Output the (x, y) coordinate of the center of the cell containing the given text.  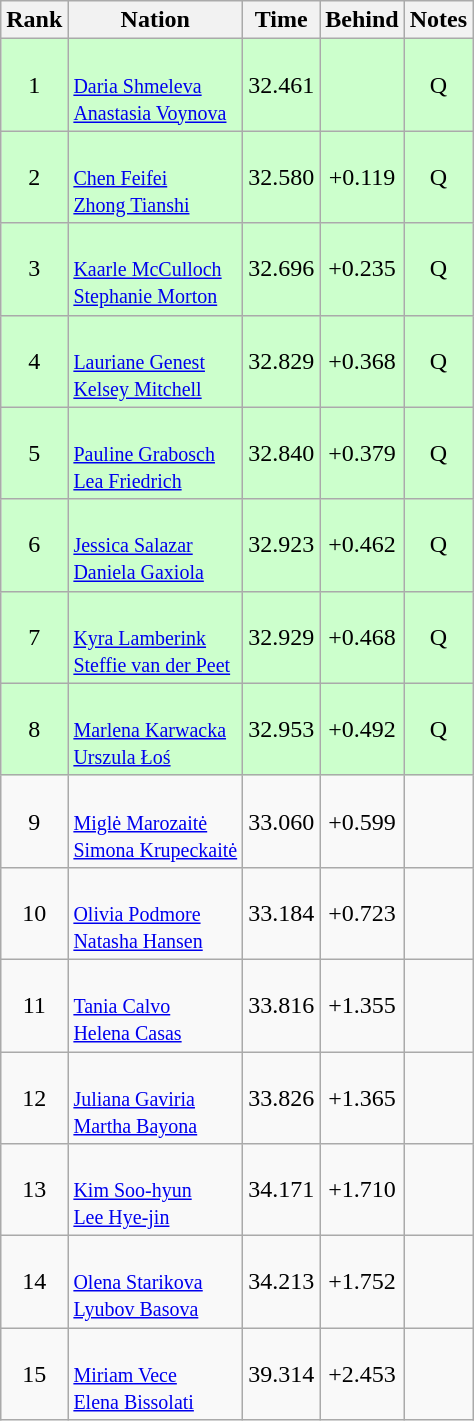
+0.462 (362, 545)
Chen FeifeiZhong Tianshi (156, 177)
3 (34, 269)
11 (34, 1005)
32.696 (282, 269)
1 (34, 85)
+2.453 (362, 1374)
7 (34, 637)
+0.723 (362, 913)
4 (34, 361)
+0.119 (362, 177)
+0.492 (362, 729)
13 (34, 1190)
Rank (34, 20)
34.213 (282, 1282)
8 (34, 729)
10 (34, 913)
Miriam VeceElena Bissolati (156, 1374)
33.816 (282, 1005)
9 (34, 821)
32.953 (282, 729)
Jessica SalazarDaniela Gaxiola (156, 545)
Kyra LamberinkSteffie van der Peet (156, 637)
Marlena KarwackaUrszula Łoś (156, 729)
+1.355 (362, 1005)
6 (34, 545)
Time (282, 20)
+0.235 (362, 269)
+1.710 (362, 1190)
Tania CalvoHelena Casas (156, 1005)
Nation (156, 20)
32.580 (282, 177)
39.314 (282, 1374)
Olena StarikovaLyubov Basova (156, 1282)
Pauline GraboschLea Friedrich (156, 453)
+0.599 (362, 821)
32.929 (282, 637)
+1.365 (362, 1098)
33.060 (282, 821)
Behind (362, 20)
Daria ShmelevaAnastasia Voynova (156, 85)
Lauriane GenestKelsey Mitchell (156, 361)
12 (34, 1098)
33.826 (282, 1098)
33.184 (282, 913)
2 (34, 177)
+0.379 (362, 453)
32.829 (282, 361)
Juliana GaviriaMartha Bayona (156, 1098)
32.461 (282, 85)
+0.368 (362, 361)
+0.468 (362, 637)
Olivia PodmoreNatasha Hansen (156, 913)
14 (34, 1282)
34.171 (282, 1190)
32.923 (282, 545)
15 (34, 1374)
Miglė MarozaitėSimona Krupeckaitė (156, 821)
Kim Soo-hyunLee Hye-jin (156, 1190)
5 (34, 453)
+1.752 (362, 1282)
32.840 (282, 453)
Kaarle McCullochStephanie Morton (156, 269)
Notes (438, 20)
